Output the [X, Y] coordinate of the center of the cell containing the given text.  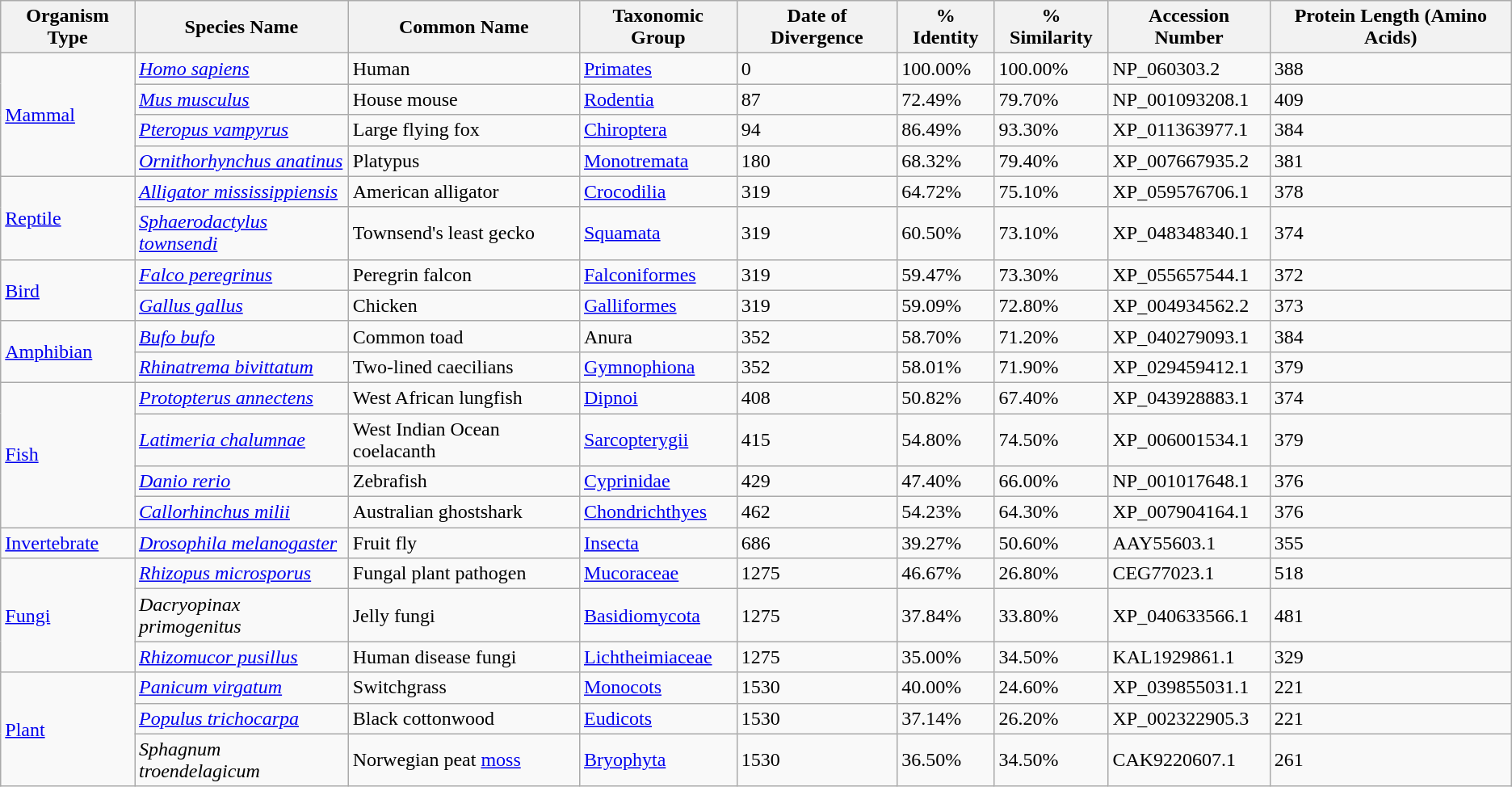
388 [1391, 69]
Insecta [657, 543]
Danio rerio [241, 482]
Organism Type [68, 27]
XP_059576706.1 [1189, 191]
47.40% [946, 482]
409 [1391, 99]
Monotremata [657, 161]
Cyprinidae [657, 482]
58.70% [946, 336]
KAL1929861.1 [1189, 657]
Mammal [68, 115]
381 [1391, 161]
54.80% [946, 440]
Bird [68, 290]
Common Name [464, 27]
40.00% [946, 688]
54.23% [946, 512]
59.09% [946, 305]
Chondrichthyes [657, 512]
58.01% [946, 367]
Rhizomucor pusillus [241, 657]
261 [1391, 760]
73.30% [1052, 275]
408 [817, 398]
94 [817, 130]
XP_004934562.2 [1189, 305]
Basidiomycota [657, 616]
74.50% [1052, 440]
Dipnoi [657, 398]
64.72% [946, 191]
Ornithorhynchus anatinus [241, 161]
AAY55603.1 [1189, 543]
XP_029459412.1 [1189, 367]
% Identity [946, 27]
XP_043928883.1 [1189, 398]
XP_055657544.1 [1189, 275]
Dacryopinax primogenitus [241, 616]
462 [817, 512]
66.00% [1052, 482]
NP_060303.2 [1189, 69]
House mouse [464, 99]
CEG77023.1 [1189, 574]
Common toad [464, 336]
73.10% [1052, 233]
35.00% [946, 657]
481 [1391, 616]
Platypus [464, 161]
Crocodilia [657, 191]
Latimeria chalumnae [241, 440]
37.84% [946, 616]
Fruit fly [464, 543]
Reptile [68, 218]
Fish [68, 454]
Large flying fox [464, 130]
79.40% [1052, 161]
Sphaerodactylus townsendi [241, 233]
60.50% [946, 233]
Amphibian [68, 351]
XP_040633566.1 [1189, 616]
XP_039855031.1 [1189, 688]
Protopterus annectens [241, 398]
Sarcopterygii [657, 440]
Squamata [657, 233]
329 [1391, 657]
Lichtheimiaceae [657, 657]
Townsend's least gecko [464, 233]
XP_007667935.2 [1189, 161]
Primates [657, 69]
XP_007904164.1 [1189, 512]
71.20% [1052, 336]
Drosophila melanogaster [241, 543]
Homo sapiens [241, 69]
Anura [657, 336]
71.90% [1052, 367]
26.80% [1052, 574]
Invertebrate [68, 543]
429 [817, 482]
Populus trichocarpa [241, 718]
72.49% [946, 99]
50.82% [946, 398]
% Similarity [1052, 27]
Chiroptera [657, 130]
64.30% [1052, 512]
24.60% [1052, 688]
Fungi [68, 616]
Mucoraceae [657, 574]
Human disease fungi [464, 657]
686 [817, 543]
355 [1391, 543]
415 [817, 440]
Falco peregrinus [241, 275]
Peregrin falcon [464, 275]
XP_011363977.1 [1189, 130]
West Indian Ocean coelacanth [464, 440]
68.32% [946, 161]
0 [817, 69]
Chicken [464, 305]
XP_002322905.3 [1189, 718]
39.27% [946, 543]
Switchgrass [464, 688]
46.67% [946, 574]
Plant [68, 729]
Fungal plant pathogen [464, 574]
Date of Divergence [817, 27]
Monocots [657, 688]
50.60% [1052, 543]
Accession Number [1189, 27]
372 [1391, 275]
Rhizopus microsporus [241, 574]
Callorhinchus milii [241, 512]
59.47% [946, 275]
Rodentia [657, 99]
Zebrafish [464, 482]
NP_001017648.1 [1189, 482]
Protein Length (Amino Acids) [1391, 27]
36.50% [946, 760]
518 [1391, 574]
American alligator [464, 191]
Norwegian peat moss [464, 760]
Taxonomic Group [657, 27]
Pteropus vampyrus [241, 130]
XP_048348340.1 [1189, 233]
Australian ghostshark [464, 512]
Panicum virgatum [241, 688]
Alligator mississippiensis [241, 191]
XP_006001534.1 [1189, 440]
Galliformes [657, 305]
Rhinatrema bivittatum [241, 367]
Mus musculus [241, 99]
26.20% [1052, 718]
Black cottonwood [464, 718]
93.30% [1052, 130]
Sphagnum troendelagicum [241, 760]
Eudicots [657, 718]
Bryophyta [657, 760]
378 [1391, 191]
Bufo bufo [241, 336]
37.14% [946, 718]
180 [817, 161]
Species Name [241, 27]
33.80% [1052, 616]
CAK9220607.1 [1189, 760]
75.10% [1052, 191]
Human [464, 69]
West African lungfish [464, 398]
67.40% [1052, 398]
72.80% [1052, 305]
87 [817, 99]
Gallus gallus [241, 305]
NP_001093208.1 [1189, 99]
373 [1391, 305]
Falconiformes [657, 275]
79.70% [1052, 99]
Gymnophiona [657, 367]
XP_040279093.1 [1189, 336]
Jelly fungi [464, 616]
Two-lined caecilians [464, 367]
86.49% [946, 130]
